Capture the cell that displays the provided text and extract its [x, y] central coordinate. 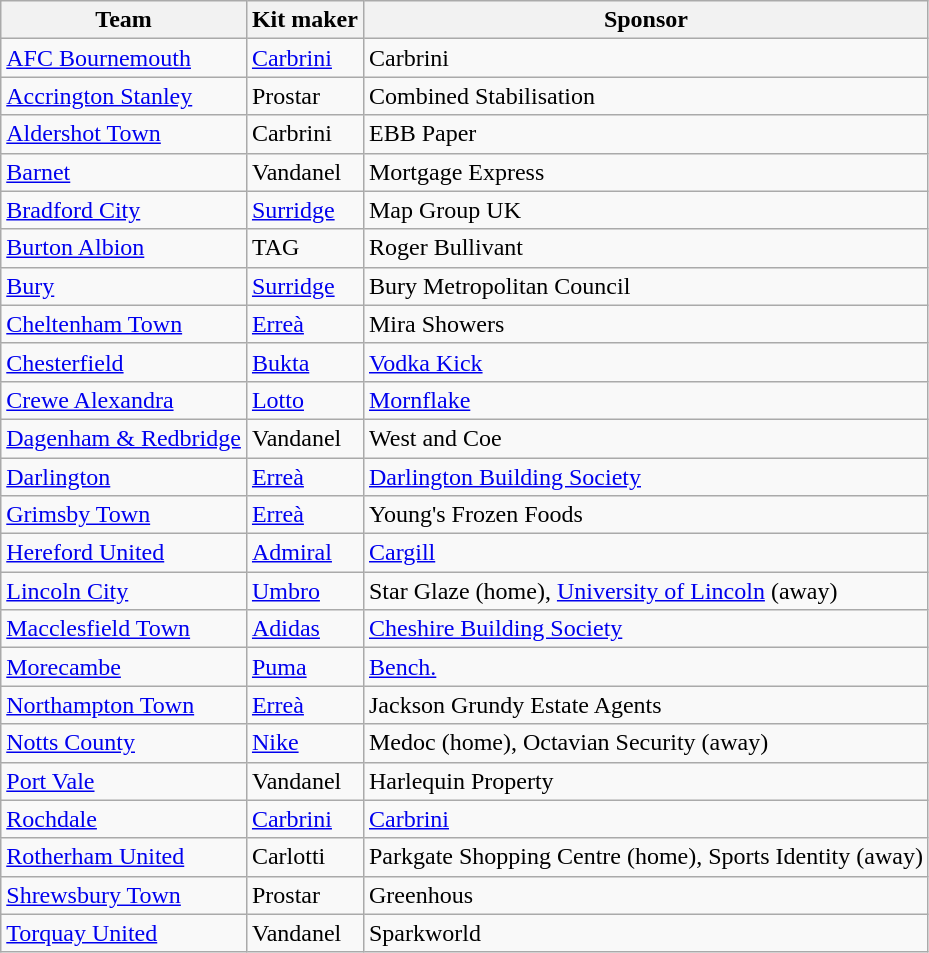
Parkgate Shopping Centre (home), Sports Identity (away) [646, 857]
Team [124, 20]
Darlington [124, 477]
Cargill [646, 553]
Lotto [304, 400]
Torquay United [124, 933]
Lincoln City [124, 591]
Admiral [304, 553]
Adidas [304, 629]
Crewe Alexandra [124, 400]
Roger Bullivant [646, 248]
Rochdale [124, 819]
Dagenham & Redbridge [124, 438]
Kit maker [304, 20]
Rotherham United [124, 857]
Bench. [646, 667]
Barnet [124, 172]
Combined Stabilisation [646, 96]
Cheshire Building Society [646, 629]
Mira Showers [646, 324]
Nike [304, 743]
Mortgage Express [646, 172]
Medoc (home), Octavian Security (away) [646, 743]
Vodka Kick [646, 362]
Puma [304, 667]
Burton Albion [124, 248]
Mornflake [646, 400]
TAG [304, 248]
Harlequin Property [646, 781]
Macclesfield Town [124, 629]
Hereford United [124, 553]
Grimsby Town [124, 515]
Bradford City [124, 210]
West and Coe [646, 438]
Sponsor [646, 20]
Cheltenham Town [124, 324]
Carlotti [304, 857]
Morecambe [124, 667]
AFC Bournemouth [124, 58]
Northampton Town [124, 705]
Port Vale [124, 781]
Notts County [124, 743]
Young's Frozen Foods [646, 515]
Bury Metropolitan Council [646, 286]
Jackson Grundy Estate Agents [646, 705]
Umbro [304, 591]
Darlington Building Society [646, 477]
Chesterfield [124, 362]
Star Glaze (home), University of Lincoln (away) [646, 591]
Map Group UK [646, 210]
Greenhous [646, 895]
Aldershot Town [124, 134]
Bukta [304, 362]
EBB Paper [646, 134]
Accrington Stanley [124, 96]
Sparkworld [646, 933]
Shrewsbury Town [124, 895]
Bury [124, 286]
